Detect which cell encompasses the target text, then output its [X, Y] center coordinate. 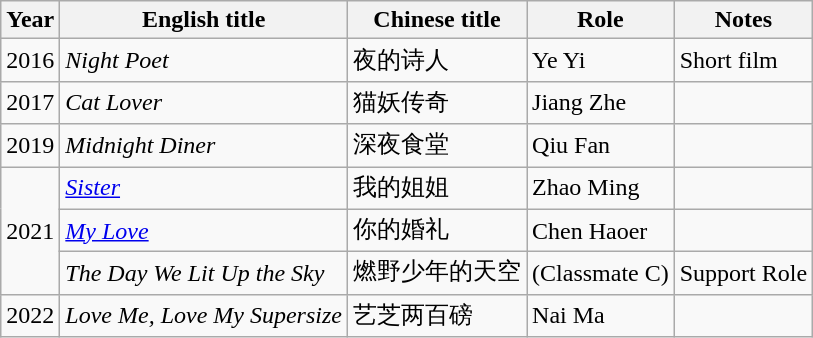
Chen Haoer [601, 230]
Chinese title [436, 20]
The Day We Lit Up the Sky [204, 274]
猫妖传奇 [436, 102]
Nai Ma [601, 316]
Qiu Fan [601, 146]
Love Me, Love My Supersize [204, 316]
Year [30, 20]
夜的诗人 [436, 60]
My Love [204, 230]
Ye Yi [601, 60]
你的婚礼 [436, 230]
2021 [30, 230]
Midnight Diner [204, 146]
Short film [743, 60]
Role [601, 20]
Support Role [743, 274]
Zhao Ming [601, 188]
2017 [30, 102]
Cat Lover [204, 102]
Night Poet [204, 60]
我的姐姐 [436, 188]
2019 [30, 146]
Sister [204, 188]
2022 [30, 316]
English title [204, 20]
燃野少年的天空 [436, 274]
Notes [743, 20]
2016 [30, 60]
Jiang Zhe [601, 102]
深夜食堂 [436, 146]
(Classmate C) [601, 274]
艺芝两百磅 [436, 316]
